Search for the cell housing the specified text and yield its (X, Y) center coordinate. 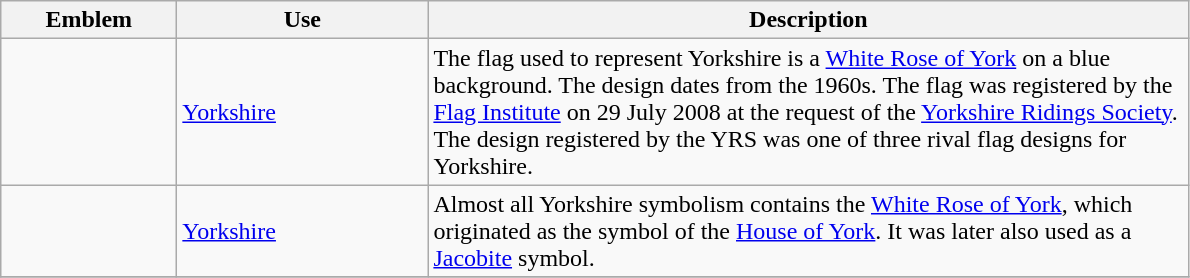
Description (808, 20)
Use (302, 20)
Emblem (89, 20)
